Scan for the cell matching the given text and deliver its [x, y] coordinate at center. 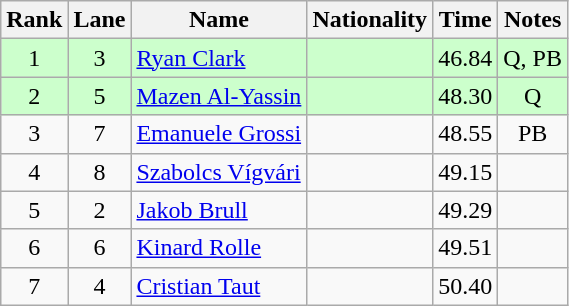
Jakob Brull [219, 210]
Rank [34, 20]
48.55 [466, 134]
8 [100, 172]
Q [533, 96]
1 [34, 58]
49.29 [466, 210]
Kinard Rolle [219, 248]
PB [533, 134]
Mazen Al-Yassin [219, 96]
Szabolcs Vígvári [219, 172]
Ryan Clark [219, 58]
49.15 [466, 172]
46.84 [466, 58]
Notes [533, 20]
49.51 [466, 248]
Q, PB [533, 58]
Cristian Taut [219, 286]
Emanuele Grossi [219, 134]
Name [219, 20]
Time [466, 20]
48.30 [466, 96]
Lane [100, 20]
50.40 [466, 286]
Nationality [370, 20]
